From the cell containing the given text, extract its center point as [X, Y] coordinate. 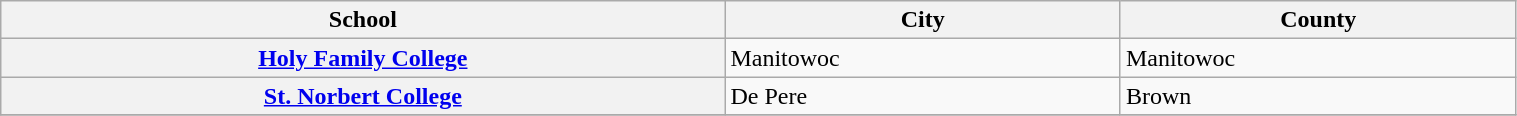
De Pere [923, 96]
City [923, 20]
St. Norbert College [363, 96]
County [1318, 20]
Holy Family College [363, 58]
Brown [1318, 96]
School [363, 20]
